Provide the (X, Y) coordinate of the cell's center where the given text is located.  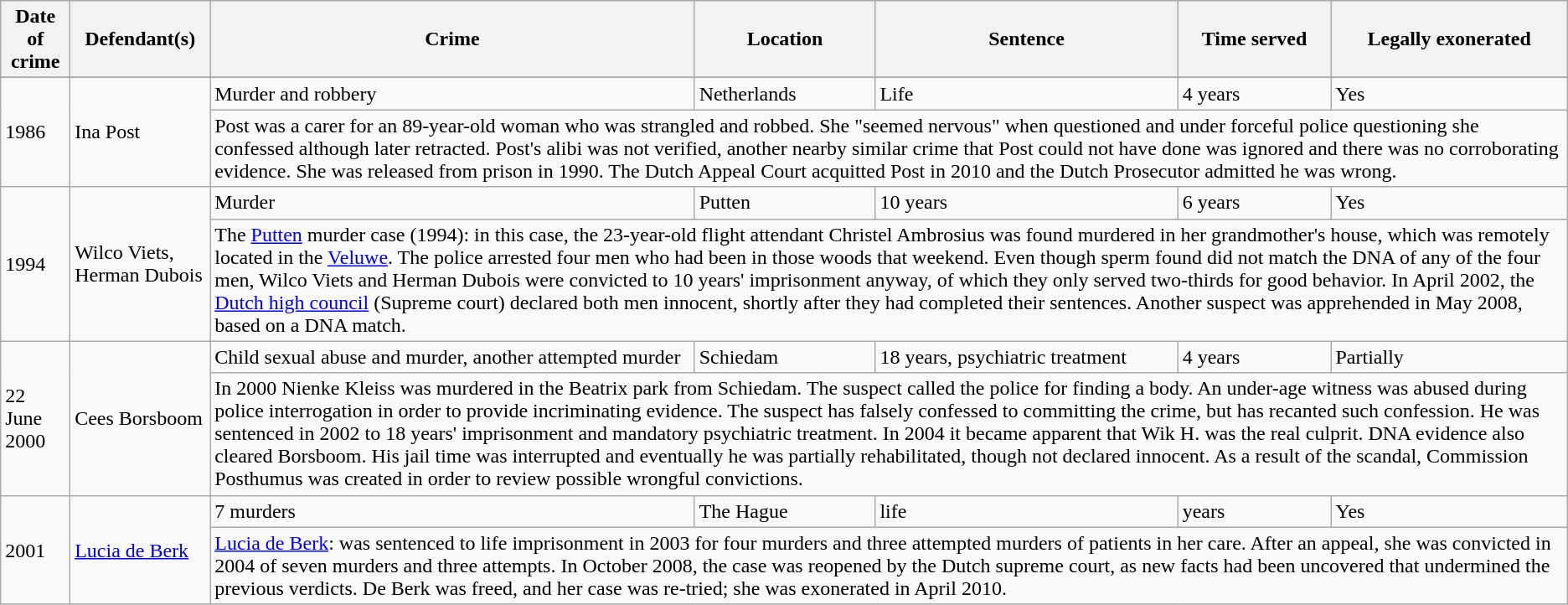
1994 (35, 264)
Location (785, 39)
life (1027, 511)
Date of crime (35, 39)
18 years, psychiatric treatment (1027, 357)
Netherlands (785, 94)
Legally exonerated (1449, 39)
Lucia de Berk (141, 550)
Cees Borsboom (141, 418)
Time served (1255, 39)
Putten (785, 203)
Ina Post (141, 132)
Partially (1449, 357)
years (1255, 511)
Wilco Viets, Herman Dubois (141, 264)
Murder (452, 203)
Murder and robbery (452, 94)
Defendant(s) (141, 39)
Sentence (1027, 39)
2001 (35, 550)
10 years (1027, 203)
The Hague (785, 511)
Crime (452, 39)
7 murders (452, 511)
Life (1027, 94)
6 years (1255, 203)
Child sexual abuse and murder, another attempted murder (452, 357)
1986 (35, 132)
22 June 2000 (35, 418)
Schiedam (785, 357)
